Capture the cell that displays the provided text and extract its (x, y) central coordinate. 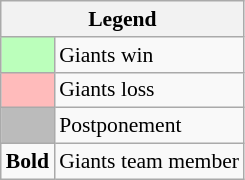
Bold (28, 162)
Legend (122, 19)
Giants loss (149, 90)
Giants win (149, 55)
Giants team member (149, 162)
Postponement (149, 126)
